Pinpoint the cell where the given text exists, returning its [X, Y] midpoint coordinate. 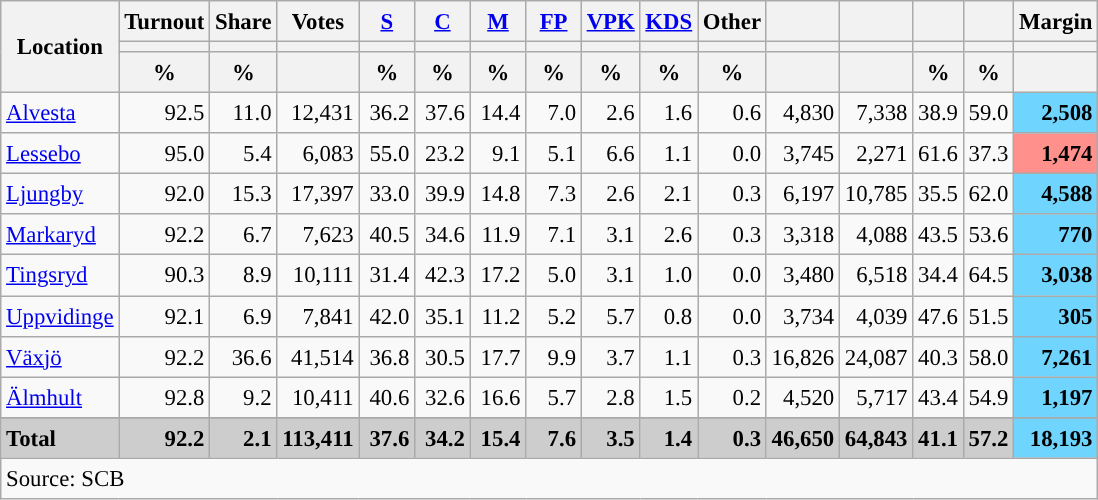
1.4 [668, 438]
6.6 [610, 154]
5.2 [554, 316]
57.2 [988, 438]
40.6 [387, 398]
23.2 [443, 154]
Alvesta [60, 114]
3,038 [1056, 276]
Other [732, 22]
14.4 [498, 114]
Markaryd [60, 234]
Total [60, 438]
38.9 [938, 114]
92.0 [164, 194]
4,588 [1056, 194]
34.6 [443, 234]
2.8 [610, 398]
3,745 [802, 154]
Share [244, 22]
7.3 [554, 194]
41.1 [938, 438]
40.5 [387, 234]
6,518 [876, 276]
36.8 [387, 356]
46,650 [802, 438]
36.2 [387, 114]
KDS [668, 22]
55.0 [387, 154]
3,318 [802, 234]
15.4 [498, 438]
4,039 [876, 316]
11.0 [244, 114]
12,431 [318, 114]
Lessebo [60, 154]
64,843 [876, 438]
40.3 [938, 356]
0.8 [668, 316]
8.9 [244, 276]
59.0 [988, 114]
S [387, 22]
4,830 [802, 114]
FP [554, 22]
5.1 [554, 154]
16.6 [498, 398]
770 [1056, 234]
95.0 [164, 154]
43.4 [938, 398]
5.0 [554, 276]
6,083 [318, 154]
9.2 [244, 398]
35.5 [938, 194]
7.1 [554, 234]
47.6 [938, 316]
0.6 [732, 114]
Margin [1056, 22]
35.1 [443, 316]
0.2 [732, 398]
51.5 [988, 316]
61.6 [938, 154]
11.2 [498, 316]
34.4 [938, 276]
1,197 [1056, 398]
16,826 [802, 356]
10,411 [318, 398]
7,623 [318, 234]
Votes [318, 22]
31.4 [387, 276]
Växjö [60, 356]
Älmhult [60, 398]
1,474 [1056, 154]
5.4 [244, 154]
7.6 [554, 438]
VPK [610, 22]
18,193 [1056, 438]
Source: SCB [550, 478]
37.3 [988, 154]
10,785 [876, 194]
6,197 [802, 194]
92.1 [164, 316]
64.5 [988, 276]
41,514 [318, 356]
M [498, 22]
C [443, 22]
33.0 [387, 194]
17.2 [498, 276]
9.1 [498, 154]
24,087 [876, 356]
305 [1056, 316]
3.5 [610, 438]
58.0 [988, 356]
36.6 [244, 356]
7,338 [876, 114]
3,734 [802, 316]
113,411 [318, 438]
30.5 [443, 356]
43.5 [938, 234]
Uppvidinge [60, 316]
14.8 [498, 194]
7,261 [1056, 356]
92.8 [164, 398]
53.6 [988, 234]
2,271 [876, 154]
62.0 [988, 194]
54.9 [988, 398]
1.0 [668, 276]
5,717 [876, 398]
Tingsryd [60, 276]
34.2 [443, 438]
92.5 [164, 114]
11.9 [498, 234]
9.9 [554, 356]
39.9 [443, 194]
3.7 [610, 356]
3,480 [802, 276]
1.5 [668, 398]
7,841 [318, 316]
Ljungby [60, 194]
2,508 [1056, 114]
10,111 [318, 276]
Turnout [164, 22]
6.9 [244, 316]
4,088 [876, 234]
32.6 [443, 398]
Location [60, 47]
4,520 [802, 398]
42.0 [387, 316]
15.3 [244, 194]
7.0 [554, 114]
1.6 [668, 114]
90.3 [164, 276]
17.7 [498, 356]
17,397 [318, 194]
6.7 [244, 234]
42.3 [443, 276]
